Extract the [x, y] coordinate from the center of the cell holding the provided text.  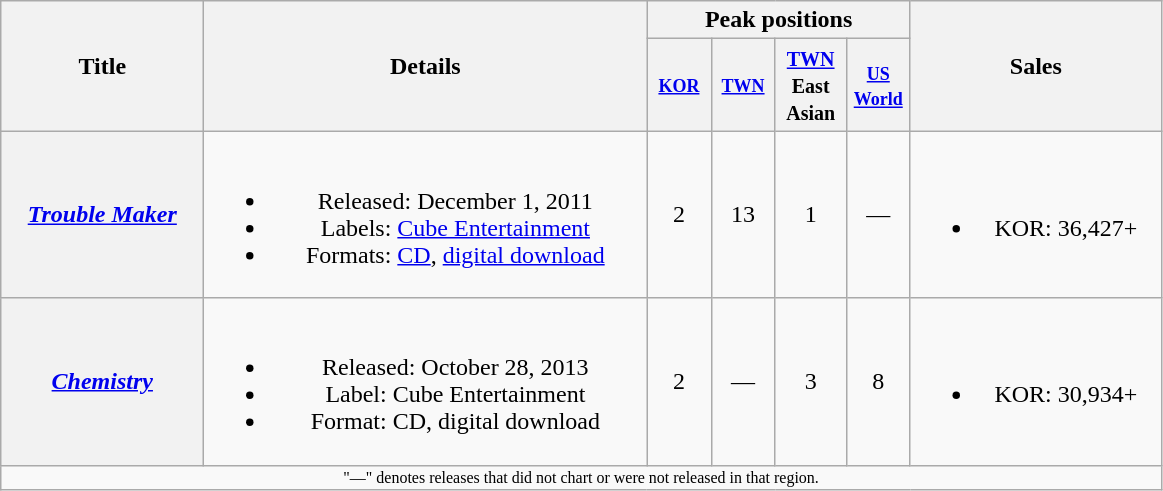
Details [426, 66]
Sales [1036, 66]
8 [878, 382]
Released: October 28, 2013Label: Cube EntertainmentFormat: CD, digital download [426, 382]
KOR: 30,934+ [1036, 382]
TWN [743, 85]
Trouble Maker [102, 214]
TWN East Asian [810, 85]
Released: December 1, 2011Labels: Cube EntertainmentFormats: CD, digital download [426, 214]
KOR [679, 85]
"—" denotes releases that did not chart or were not released in that region. [582, 477]
Title [102, 66]
KOR: 36,427+ [1036, 214]
Chemistry [102, 382]
Peak positions [778, 20]
3 [810, 382]
13 [743, 214]
US World [878, 85]
1 [810, 214]
